Scan for the cell matching the given text and deliver its (x, y) coordinate at center. 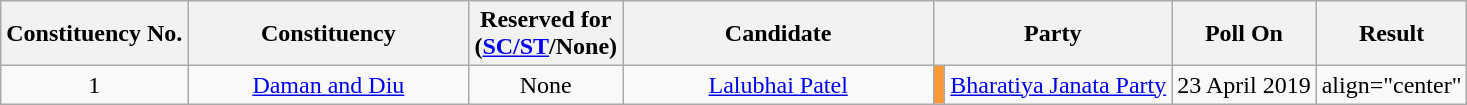
Bharatiya Janata Party (1058, 85)
Daman and Diu (328, 85)
Result (1392, 34)
Constituency (328, 34)
align="center" (1392, 85)
23 April 2019 (1244, 85)
Lalubhai Patel (778, 85)
Candidate (778, 34)
Constituency No. (94, 34)
Poll On (1244, 34)
Reserved for(SC/ST/None) (546, 34)
Party (1053, 34)
1 (94, 85)
None (546, 85)
